Detect which cell encompasses the target text, then output its (X, Y) center coordinate. 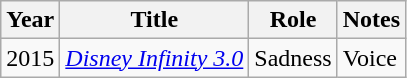
Title (154, 20)
Role (293, 20)
Year (30, 20)
Disney Infinity 3.0 (154, 58)
2015 (30, 58)
Voice (371, 58)
Sadness (293, 58)
Notes (371, 20)
